Scan for the cell matching the given text and deliver its [X, Y] coordinate at center. 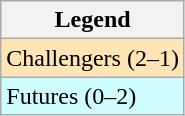
Futures (0–2) [93, 96]
Legend [93, 20]
Challengers (2–1) [93, 58]
